For the text-containing cell, return its midpoint in [x, y] coordinate format. 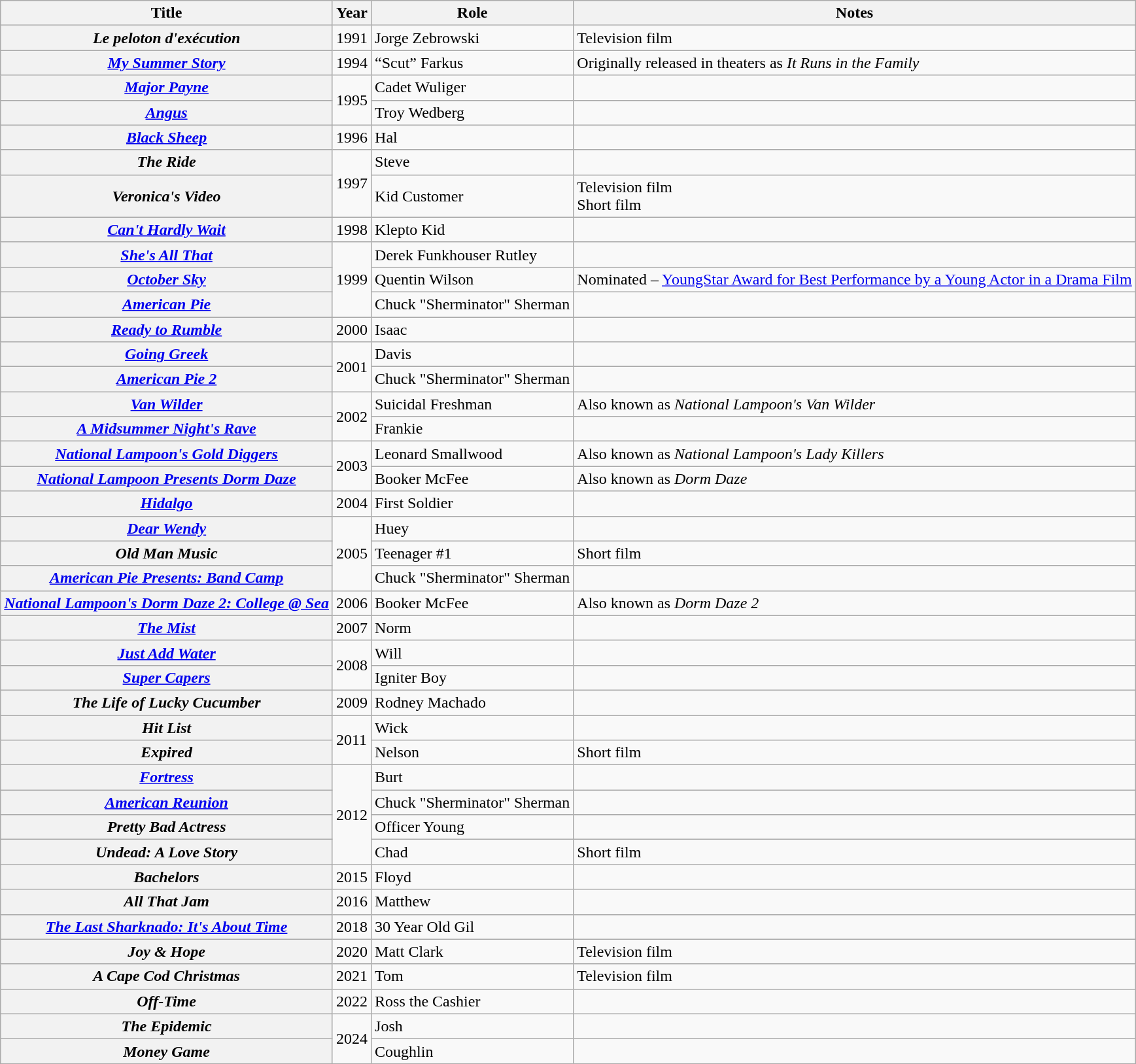
Burt [472, 778]
Norm [472, 628]
2005 [352, 553]
She's All That [167, 254]
Bachelors [167, 877]
Fortress [167, 778]
The Life of Lucky Cucumber [167, 702]
Frankie [472, 429]
Also known as National Lampoon's Van Wilder [854, 404]
2011 [352, 740]
Matthew [472, 902]
Troy Wedberg [472, 112]
Super Capers [167, 678]
“Scut” Farkus [472, 63]
American Pie [167, 304]
The Mist [167, 628]
2016 [352, 902]
Josh [472, 1026]
2000 [352, 329]
2018 [352, 927]
Officer Young [472, 827]
First Soldier [472, 504]
Hidalgo [167, 504]
Igniter Boy [472, 678]
Nelson [472, 753]
Money Game [167, 1051]
American Pie 2 [167, 379]
Cadet Wuliger [472, 88]
2004 [352, 504]
Originally released in theaters as It Runs in the Family [854, 63]
The Epidemic [167, 1026]
October Sky [167, 279]
2008 [352, 665]
1995 [352, 100]
A Midsummer Night's Rave [167, 429]
Dear Wendy [167, 528]
Wick [472, 728]
American Reunion [167, 802]
Also known as Dorm Daze [854, 479]
Going Greek [167, 354]
Television filmShort film [854, 196]
Coughlin [472, 1051]
2012 [352, 815]
Also known as Dorm Daze 2 [854, 603]
Klepto Kid [472, 230]
Angus [167, 112]
30 Year Old Gil [472, 927]
2002 [352, 417]
2009 [352, 702]
National Lampoon's Dorm Daze 2: College @ Sea [167, 603]
Floyd [472, 877]
Will [472, 653]
Le peloton d'exécution [167, 38]
The Last Sharknado: It's About Time [167, 927]
Huey [472, 528]
My Summer Story [167, 63]
Joy & Hope [167, 952]
Expired [167, 753]
2020 [352, 952]
Hal [472, 137]
Notes [854, 13]
1991 [352, 38]
Major Payne [167, 88]
Undead: A Love Story [167, 852]
National Lampoon's Gold Diggers [167, 454]
Off-Time [167, 1001]
Can't Hardly Wait [167, 230]
Pretty Bad Actress [167, 827]
Rodney Machado [472, 702]
Nominated – YoungStar Award for Best Performance by a Young Actor in a Drama Film [854, 279]
2003 [352, 466]
2001 [352, 367]
Tom [472, 976]
Matt Clark [472, 952]
2024 [352, 1038]
2021 [352, 976]
Title [167, 13]
1997 [352, 183]
Suicidal Freshman [472, 404]
2015 [352, 877]
Derek Funkhouser Rutley [472, 254]
Year [352, 13]
2007 [352, 628]
Isaac [472, 329]
Leonard Smallwood [472, 454]
Also known as National Lampoon's Lady Killers [854, 454]
Hit List [167, 728]
1994 [352, 63]
2022 [352, 1001]
National Lampoon Presents Dorm Daze [167, 479]
Black Sheep [167, 137]
Role [472, 13]
1996 [352, 137]
Van Wilder [167, 404]
Ready to Rumble [167, 329]
Quentin Wilson [472, 279]
A Cape Cod Christmas [167, 976]
American Pie Presents: Band Camp [167, 578]
Chad [472, 852]
Steve [472, 162]
Kid Customer [472, 196]
1999 [352, 279]
Just Add Water [167, 653]
The Ride [167, 162]
Teenager #1 [472, 553]
1998 [352, 230]
2006 [352, 603]
All That Jam [167, 902]
Ross the Cashier [472, 1001]
Davis [472, 354]
Jorge Zebrowski [472, 38]
Veronica's Video [167, 196]
Old Man Music [167, 553]
